Determine the [X, Y] coordinate at the center of the cell enclosing the given text.  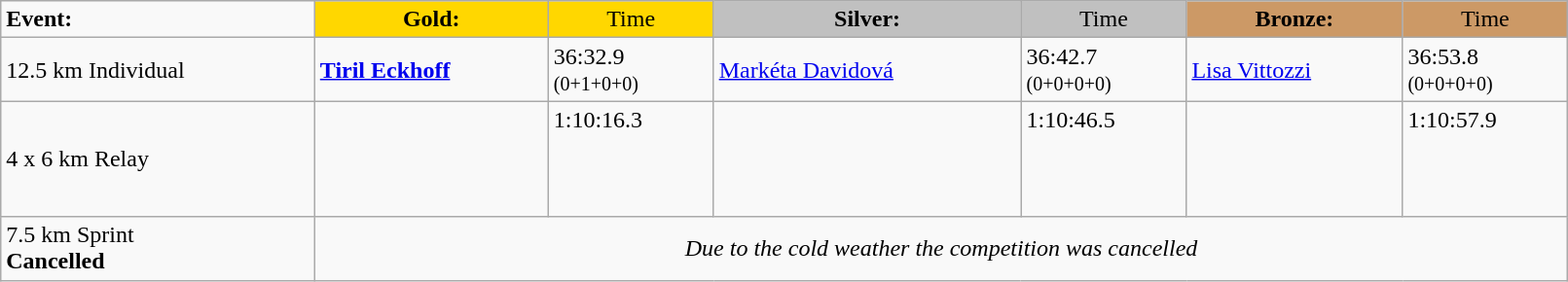
1:10:46.5 [1104, 159]
7.5 km SprintCancelled [158, 249]
Markéta Davidová [867, 70]
36:42.7(0+0+0+0) [1104, 70]
Bronze: [1295, 19]
Due to the cold weather the competition was cancelled [941, 249]
36:32.9(0+1+0+0) [631, 70]
Event: [158, 19]
4 x 6 km Relay [158, 159]
36:53.8(0+0+0+0) [1485, 70]
Tiril Eckhoff [431, 70]
1:10:57.9 [1485, 159]
1:10:16.3 [631, 159]
12.5 km Individual [158, 70]
Silver: [867, 19]
Lisa Vittozzi [1295, 70]
Gold: [431, 19]
